Determine the [x, y] coordinate at the center of the cell enclosing the given text.  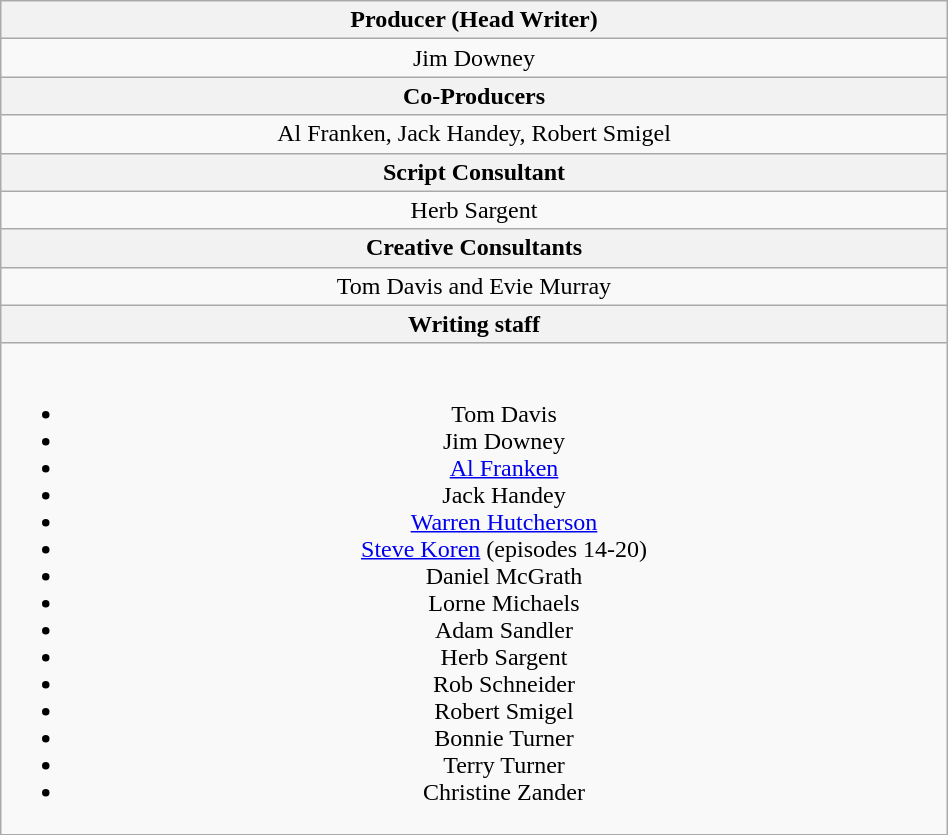
Co-Producers [474, 96]
Jim Downey [474, 58]
Writing staff [474, 324]
Script Consultant [474, 172]
Herb Sargent [474, 210]
Creative Consultants [474, 248]
Tom Davis and Evie Murray [474, 286]
Producer (Head Writer) [474, 20]
Al Franken, Jack Handey, Robert Smigel [474, 134]
